Output the (X, Y) coordinate of the center of the cell containing the given text.  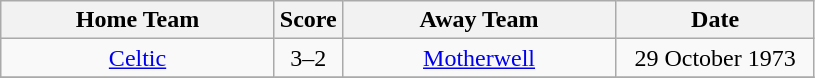
3–2 (308, 58)
Home Team (138, 20)
Celtic (138, 58)
Motherwell (479, 58)
29 October 1973 (716, 58)
Away Team (479, 20)
Date (716, 20)
Score (308, 20)
